From the cell containing the given text, extract its center point as (X, Y) coordinate. 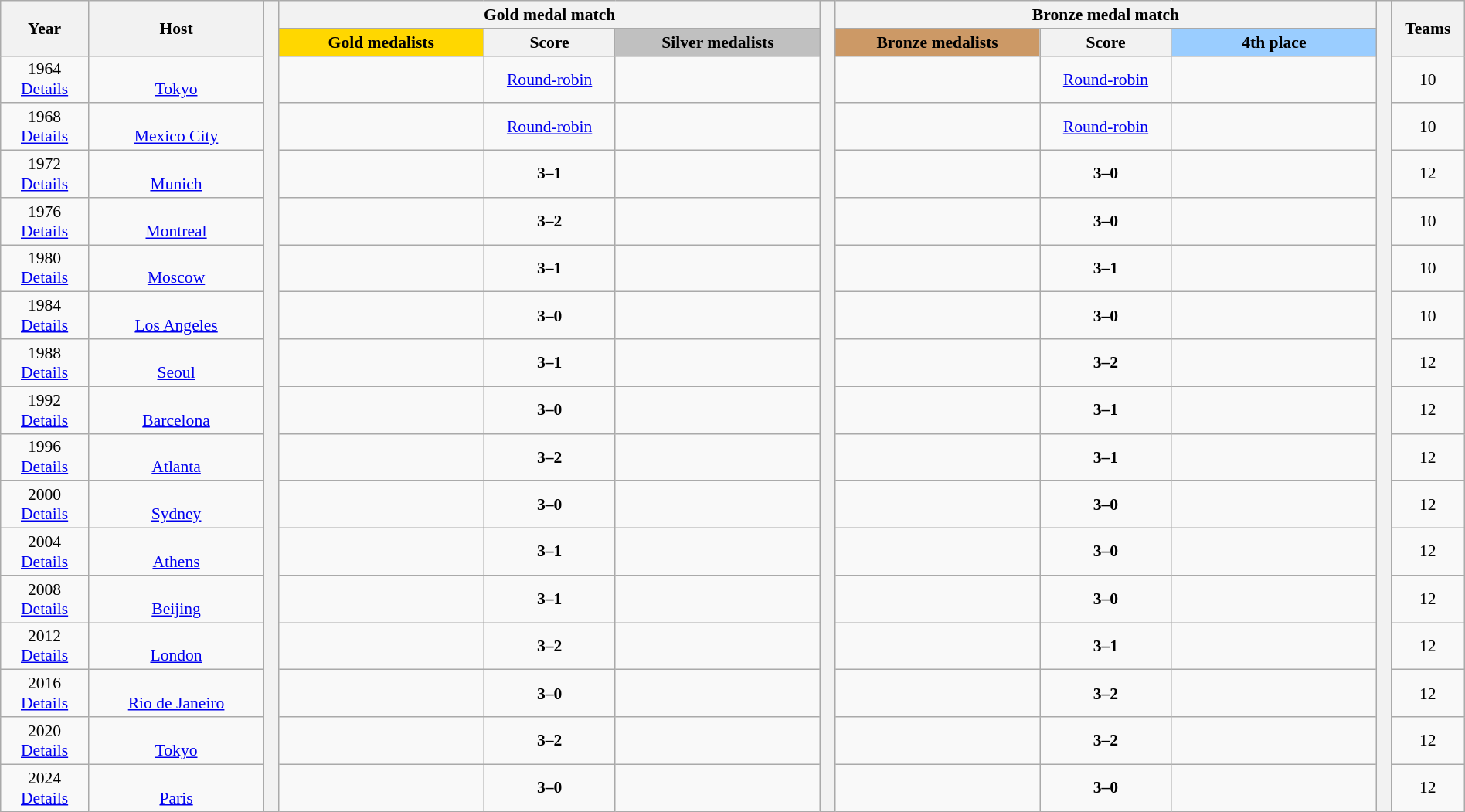
1976Details (45, 221)
Moscow (176, 269)
2016Details (45, 694)
Paris (176, 788)
4th place (1273, 42)
Year (45, 28)
1988Details (45, 363)
1980Details (45, 269)
2012Details (45, 646)
Gold medalists (382, 42)
Bronze medalists (938, 42)
Athens (176, 552)
Atlanta (176, 457)
2020Details (45, 740)
1996Details (45, 457)
Gold medal match (550, 15)
London (176, 646)
Rio de Janeiro (176, 694)
Bronze medal match (1106, 15)
Beijing (176, 600)
Silver medalists (717, 42)
Mexico City (176, 127)
2024Details (45, 788)
2008Details (45, 600)
Seoul (176, 363)
1964Details (45, 79)
1984Details (45, 315)
1968Details (45, 127)
Host (176, 28)
Montreal (176, 221)
1992Details (45, 409)
2000Details (45, 505)
2004Details (45, 552)
Los Angeles (176, 315)
Munich (176, 175)
Teams (1428, 28)
1972Details (45, 175)
Sydney (176, 505)
Barcelona (176, 409)
